Determine the (X, Y) coordinate at the center of the cell enclosing the given text.  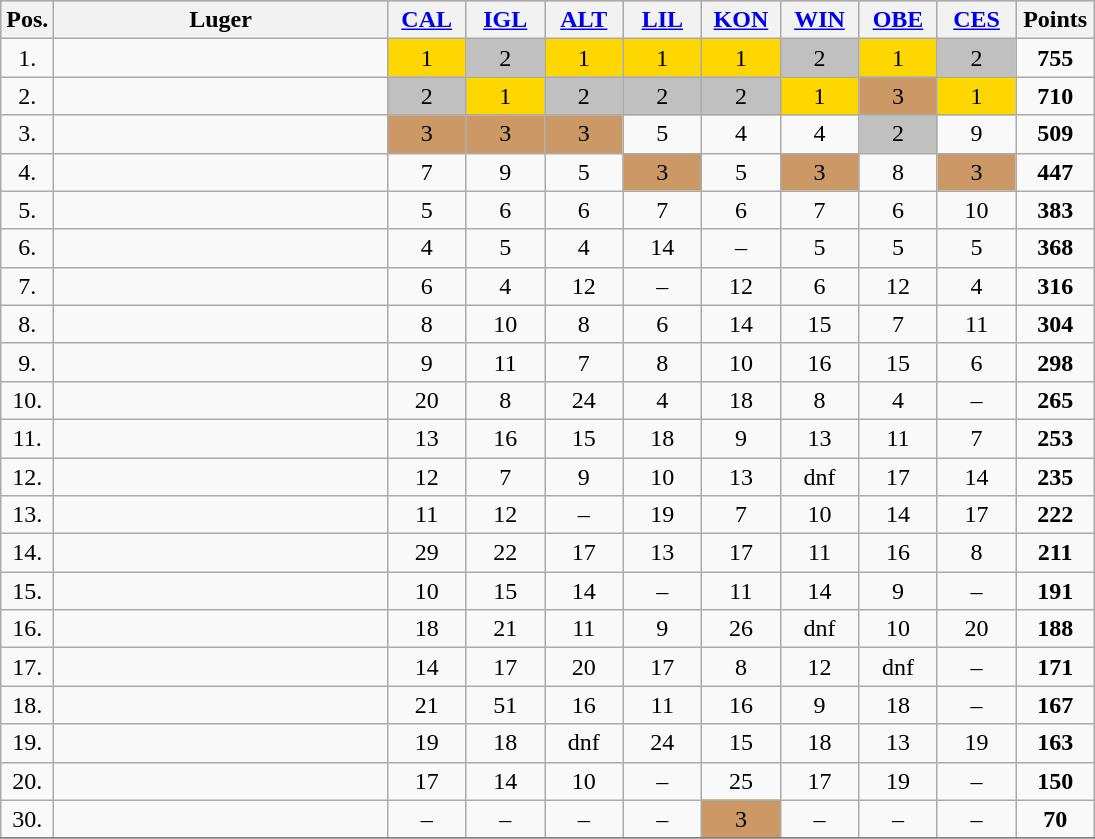
9. (28, 362)
5. (28, 210)
222 (1056, 515)
15. (28, 591)
4. (28, 172)
8. (28, 324)
70 (1056, 819)
30. (28, 819)
3. (28, 134)
26 (742, 629)
171 (1056, 667)
18. (28, 705)
710 (1056, 96)
LIL (662, 20)
150 (1056, 781)
6. (28, 248)
Points (1056, 20)
29 (426, 553)
22 (506, 553)
CAL (426, 20)
12. (28, 477)
167 (1056, 705)
Pos. (28, 20)
253 (1056, 438)
265 (1056, 400)
CES (976, 20)
1. (28, 58)
16. (28, 629)
13. (28, 515)
19. (28, 743)
51 (506, 705)
IGL (506, 20)
KON (742, 20)
Luger (221, 20)
755 (1056, 58)
20. (28, 781)
316 (1056, 286)
14. (28, 553)
235 (1056, 477)
383 (1056, 210)
10. (28, 400)
17. (28, 667)
ALT (584, 20)
2. (28, 96)
7. (28, 286)
211 (1056, 553)
304 (1056, 324)
WIN (820, 20)
368 (1056, 248)
25 (742, 781)
447 (1056, 172)
OBE (898, 20)
11. (28, 438)
163 (1056, 743)
509 (1056, 134)
188 (1056, 629)
298 (1056, 362)
191 (1056, 591)
